For the text-containing cell, return its midpoint in [X, Y] coordinate format. 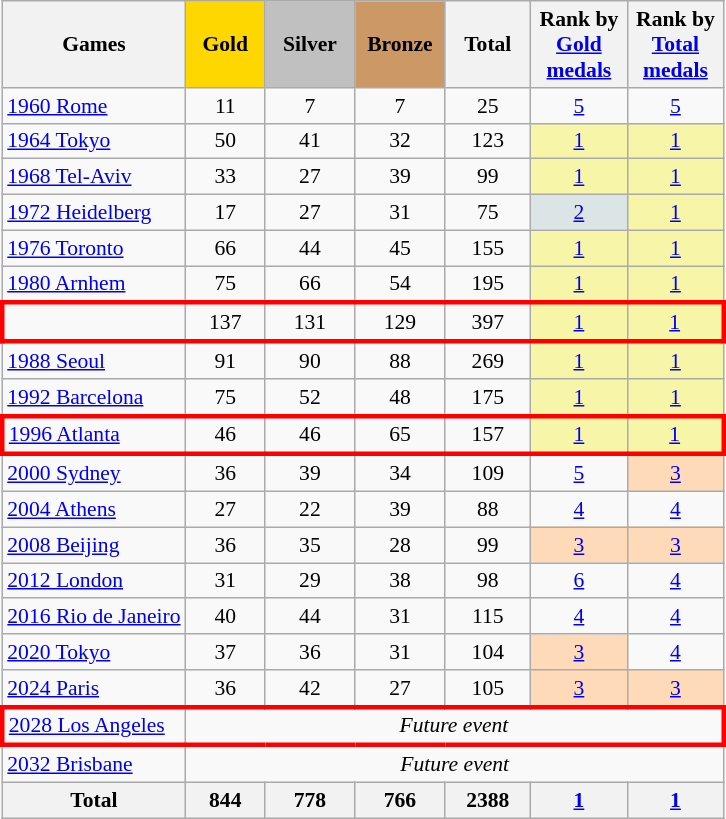
45 [400, 248]
50 [226, 141]
2020 Tokyo [94, 652]
2028 Los Angeles [94, 726]
104 [488, 652]
65 [400, 436]
22 [310, 510]
32 [400, 141]
844 [226, 801]
1968 Tel-Aviv [94, 177]
90 [310, 360]
42 [310, 688]
155 [488, 248]
17 [226, 213]
105 [488, 688]
1964 Tokyo [94, 141]
29 [310, 581]
766 [400, 801]
1988 Seoul [94, 360]
1972 Heidelberg [94, 213]
54 [400, 284]
1980 Arnhem [94, 284]
2 [580, 213]
157 [488, 436]
2004 Athens [94, 510]
137 [226, 322]
2008 Beijing [94, 545]
35 [310, 545]
115 [488, 617]
41 [310, 141]
1976 Toronto [94, 248]
6 [580, 581]
Rank by Total medals [676, 44]
25 [488, 106]
Bronze [400, 44]
11 [226, 106]
28 [400, 545]
2012 London [94, 581]
2016 Rio de Janeiro [94, 617]
40 [226, 617]
778 [310, 801]
37 [226, 652]
397 [488, 322]
Games [94, 44]
2032 Brisbane [94, 764]
38 [400, 581]
Gold [226, 44]
98 [488, 581]
33 [226, 177]
131 [310, 322]
2000 Sydney [94, 474]
1960 Rome [94, 106]
34 [400, 474]
Silver [310, 44]
129 [400, 322]
269 [488, 360]
1996 Atlanta [94, 436]
175 [488, 398]
123 [488, 141]
2388 [488, 801]
109 [488, 474]
91 [226, 360]
52 [310, 398]
1992 Barcelona [94, 398]
48 [400, 398]
195 [488, 284]
2024 Paris [94, 688]
Rank by Gold medals [580, 44]
